Pinpoint the cell where the given text exists, returning its [x, y] midpoint coordinate. 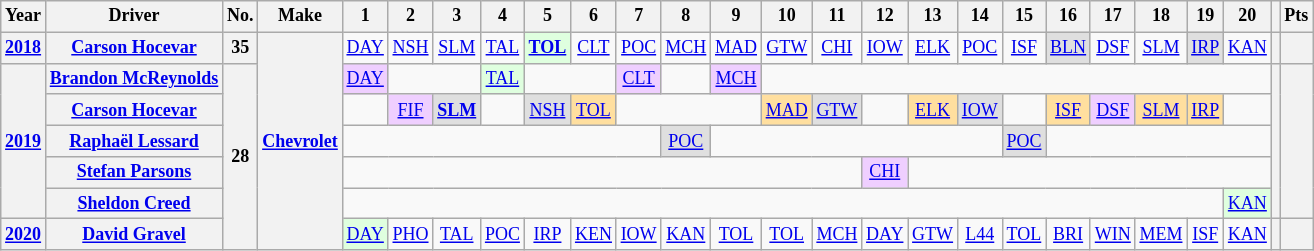
BLN [1068, 48]
28 [240, 156]
18 [1161, 16]
KEN [594, 234]
2018 [24, 48]
PHO [410, 234]
7 [638, 16]
3 [457, 16]
20 [1248, 16]
4 [503, 16]
11 [837, 16]
Stefan Parsons [134, 172]
35 [240, 48]
2020 [24, 234]
FIF [410, 110]
David Gravel [134, 234]
15 [1024, 16]
6 [594, 16]
Pts [1296, 16]
Raphaël Lessard [134, 140]
BRI [1068, 234]
Brandon McReynolds [134, 78]
10 [786, 16]
2 [410, 16]
14 [980, 16]
13 [933, 16]
8 [686, 16]
17 [1112, 16]
Sheldon Creed [134, 204]
5 [547, 16]
16 [1068, 16]
L44 [980, 234]
Chevrolet [300, 141]
12 [885, 16]
9 [736, 16]
Make [300, 16]
1 [365, 16]
WIN [1112, 234]
Year [24, 16]
2019 [24, 141]
19 [1206, 16]
MEM [1161, 234]
Driver [134, 16]
No. [240, 16]
